Detect which cell encompasses the target text, then output its (x, y) center coordinate. 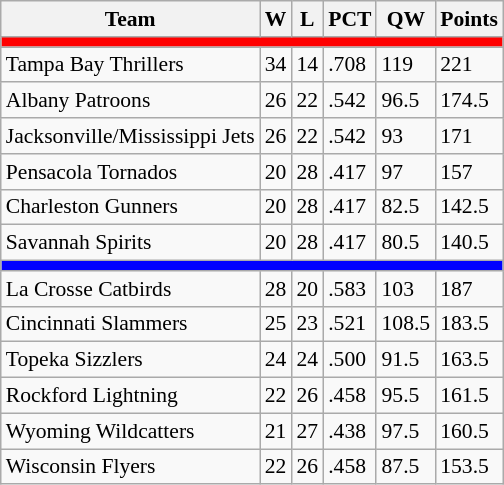
91.5 (406, 360)
QW (406, 19)
87.5 (406, 467)
Topeka Sizzlers (130, 360)
.500 (350, 360)
.438 (350, 431)
34 (276, 65)
.521 (350, 324)
119 (406, 65)
Albany Patroons (130, 101)
PCT (350, 19)
Team (130, 19)
Tampa Bay Thrillers (130, 65)
23 (307, 324)
.583 (350, 289)
174.5 (469, 101)
96.5 (406, 101)
80.5 (406, 243)
Cincinnati Slammers (130, 324)
.708 (350, 65)
160.5 (469, 431)
Pensacola Tornados (130, 172)
21 (276, 431)
103 (406, 289)
Charleston Gunners (130, 207)
221 (469, 65)
97.5 (406, 431)
171 (469, 136)
W (276, 19)
142.5 (469, 207)
14 (307, 65)
97 (406, 172)
140.5 (469, 243)
La Crosse Catbirds (130, 289)
27 (307, 431)
187 (469, 289)
161.5 (469, 396)
108.5 (406, 324)
Savannah Spirits (130, 243)
Points (469, 19)
183.5 (469, 324)
Jacksonville/Mississippi Jets (130, 136)
Wyoming Wildcatters (130, 431)
Wisconsin Flyers (130, 467)
L (307, 19)
25 (276, 324)
157 (469, 172)
93 (406, 136)
163.5 (469, 360)
153.5 (469, 467)
82.5 (406, 207)
95.5 (406, 396)
Rockford Lightning (130, 396)
